For the text-containing cell, return its midpoint in (x, y) coordinate format. 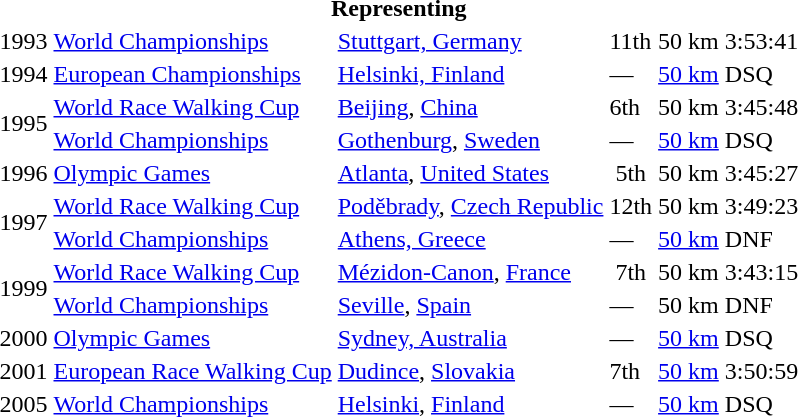
5th (631, 173)
Beijing, China (470, 107)
European Race Walking Cup (192, 371)
Gothenburg, Sweden (470, 140)
Atlanta, United States (470, 173)
11th (631, 41)
6th (631, 107)
European Championships (192, 74)
12th (631, 206)
Helsinki, Finland (470, 74)
Mézidon-Canon, France (470, 272)
Poděbrady, Czech Republic (470, 206)
Dudince, Slovakia (470, 371)
Sydney, Australia (470, 338)
Stuttgart, Germany (470, 41)
Seville, Spain (470, 305)
Athens, Greece (470, 239)
